Determine the (x, y) coordinate at the center of the cell enclosing the given text.  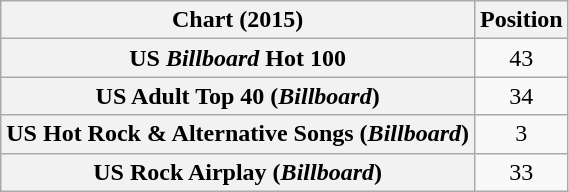
3 (521, 134)
Position (521, 20)
33 (521, 172)
34 (521, 96)
US Hot Rock & Alternative Songs (Billboard) (238, 134)
43 (521, 58)
US Rock Airplay (Billboard) (238, 172)
US Adult Top 40 (Billboard) (238, 96)
Chart (2015) (238, 20)
US Billboard Hot 100 (238, 58)
